Scan for the cell matching the given text and deliver its [X, Y] coordinate at center. 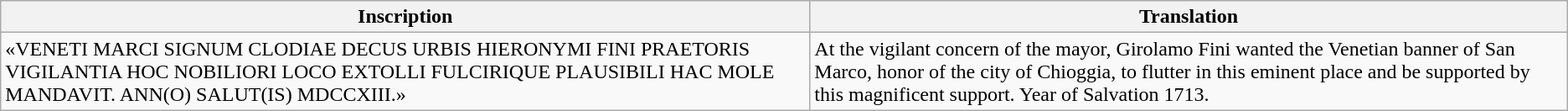
Inscription [405, 17]
Translation [1189, 17]
